Locate the cell with the specified text and output its [X, Y] center coordinate. 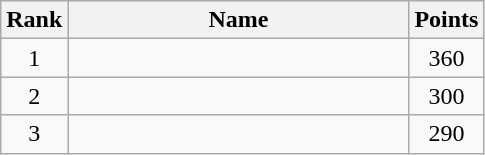
1 [34, 58]
300 [446, 96]
Name [238, 20]
Rank [34, 20]
Points [446, 20]
2 [34, 96]
360 [446, 58]
290 [446, 134]
3 [34, 134]
